Identify which cell holds the provided text, then report its (x, y) central coordinate. 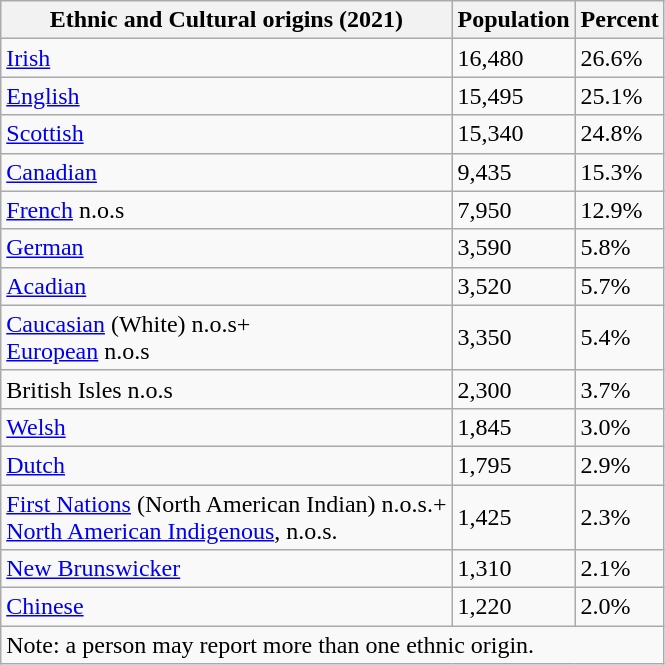
7,950 (514, 210)
Scottish (226, 134)
5.8% (620, 248)
Welsh (226, 427)
15,340 (514, 134)
First Nations (North American Indian) n.o.s.+North American Indigenous, n.o.s. (226, 516)
French n.o.s (226, 210)
12.9% (620, 210)
Acadian (226, 286)
Dutch (226, 465)
2.3% (620, 516)
2.0% (620, 607)
1,310 (514, 569)
Percent (620, 20)
9,435 (514, 172)
English (226, 96)
2,300 (514, 389)
15.3% (620, 172)
Chinese (226, 607)
Population (514, 20)
3,520 (514, 286)
25.1% (620, 96)
German (226, 248)
5.7% (620, 286)
Caucasian (White) n.o.s+European n.o.s (226, 338)
3,590 (514, 248)
British Isles n.o.s (226, 389)
2.1% (620, 569)
Ethnic and Cultural origins (2021) (226, 20)
16,480 (514, 58)
1,220 (514, 607)
Irish (226, 58)
3.7% (620, 389)
Canadian (226, 172)
2.9% (620, 465)
26.6% (620, 58)
1,795 (514, 465)
5.4% (620, 338)
1,425 (514, 516)
3,350 (514, 338)
3.0% (620, 427)
15,495 (514, 96)
24.8% (620, 134)
1,845 (514, 427)
New Brunswicker (226, 569)
Note: a person may report more than one ethnic origin. (333, 645)
